Extract the [x, y] coordinate from the center of the cell holding the provided text.  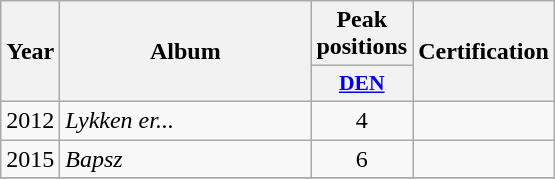
Album [186, 52]
4 [362, 120]
2012 [30, 120]
6 [362, 159]
Peak positions [362, 34]
Certification [484, 52]
2015 [30, 159]
Year [30, 52]
Bapsz [186, 159]
DEN [362, 84]
Lykken er... [186, 120]
